Return (X, Y) of the center of cell containing provided text 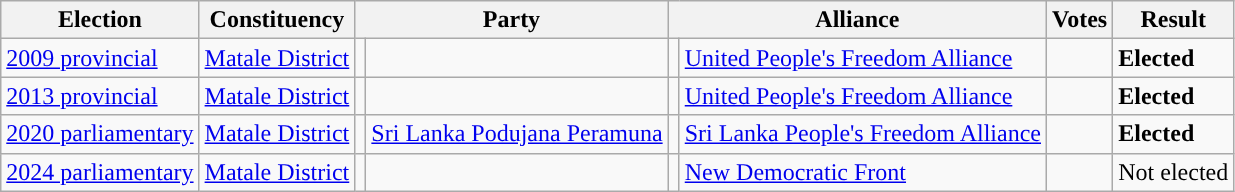
Sri Lanka Podujana Peramuna (517, 134)
Party (512, 20)
Votes (1080, 20)
Election (100, 20)
2024 parliamentary (100, 172)
2020 parliamentary (100, 134)
Alliance (857, 20)
Constituency (277, 20)
Not elected (1174, 172)
Sri Lanka People's Freedom Alliance (862, 134)
New Democratic Front (862, 172)
Result (1174, 20)
2013 provincial (100, 96)
2009 provincial (100, 58)
